Output the [x, y] coordinate of the center of the cell containing the given text.  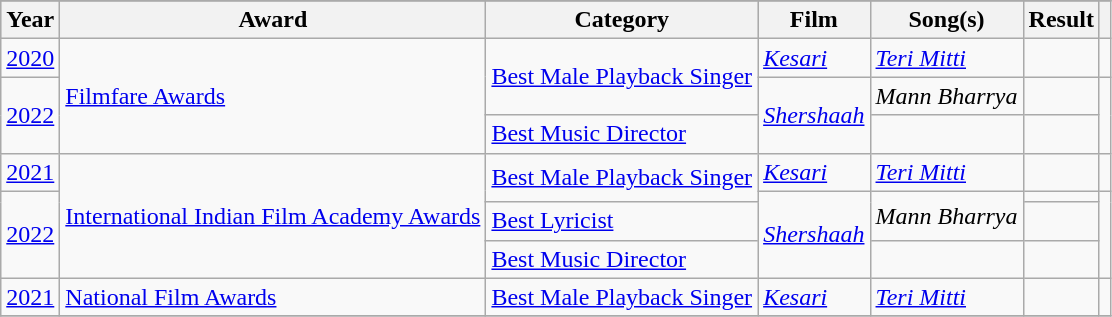
2020 [30, 58]
International Indian Film Academy Awards [273, 216]
National Film Awards [273, 297]
Year [30, 20]
Category [622, 20]
Result [1061, 20]
Film [814, 20]
Best Lyricist [622, 221]
Song(s) [946, 20]
Filmfare Awards [273, 96]
Award [273, 20]
